Identify which cell holds the provided text, then report its [x, y] central coordinate. 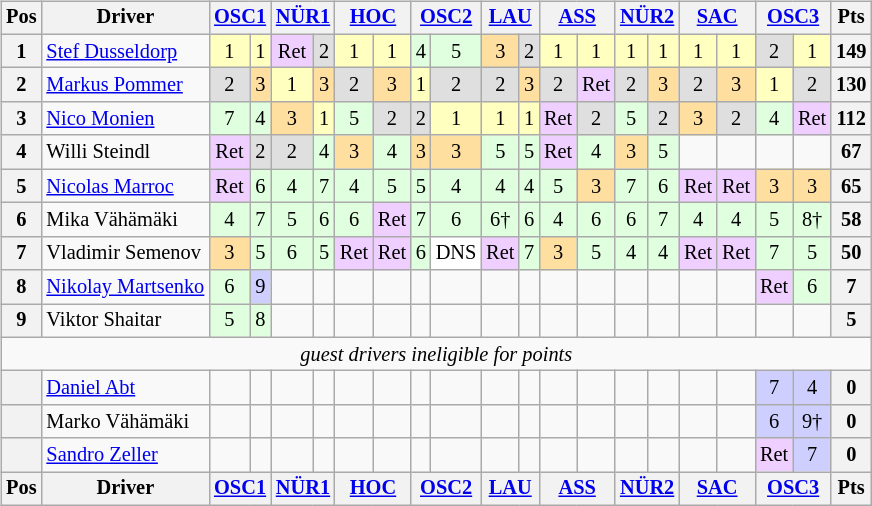
Nikolay Martsenko [125, 287]
67 [851, 152]
Marko Vähämäki [125, 422]
Viktor Shaitar [125, 321]
DNS [456, 253]
8† [812, 220]
58 [851, 220]
6† [500, 220]
Nicolas Marroc [125, 186]
Mika Vähämäki [125, 220]
Stef Dusseldorp [125, 51]
9† [812, 422]
130 [851, 85]
Markus Pommer [125, 85]
Vladimir Semenov [125, 253]
guest drivers ineligible for points [436, 354]
50 [851, 253]
112 [851, 119]
Willi Steindl [125, 152]
149 [851, 51]
Nico Monien [125, 119]
Sandro Zeller [125, 455]
65 [851, 186]
Daniel Abt [125, 388]
